Identify which cell holds the provided text, then report its (X, Y) central coordinate. 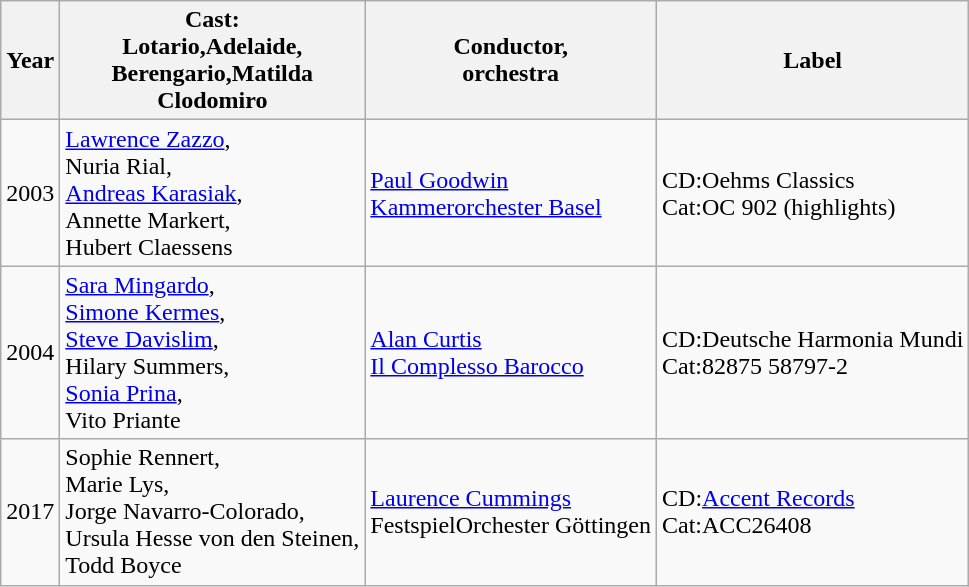
CD:Deutsche Harmonia MundiCat:82875 58797-2 (813, 352)
CD:Oehms ClassicsCat:OC 902 (highlights) (813, 193)
2003 (30, 193)
Alan CurtisIl Complesso Barocco (511, 352)
CD:Accent RecordsCat:ACC26408 (813, 512)
Paul GoodwinKammerorchester Basel (511, 193)
Cast:Lotario,Adelaide, Berengario,MatildaClodomiro (212, 60)
Lawrence Zazzo,Nuria Rial,Andreas Karasiak,Annette Markert,Hubert Claessens (212, 193)
Sophie Rennert,Marie Lys,Jorge Navarro-Colorado,Ursula Hesse von den Steinen,Todd Boyce (212, 512)
Sara Mingardo,Simone Kermes,Steve Davislim,Hilary Summers,Sonia Prina,Vito Priante (212, 352)
2017 (30, 512)
Laurence CummingsFestspielOrchester Göttingen (511, 512)
Year (30, 60)
Conductor,orchestra (511, 60)
Label (813, 60)
2004 (30, 352)
